Extract the [x, y] coordinate from the center of the cell holding the provided text.  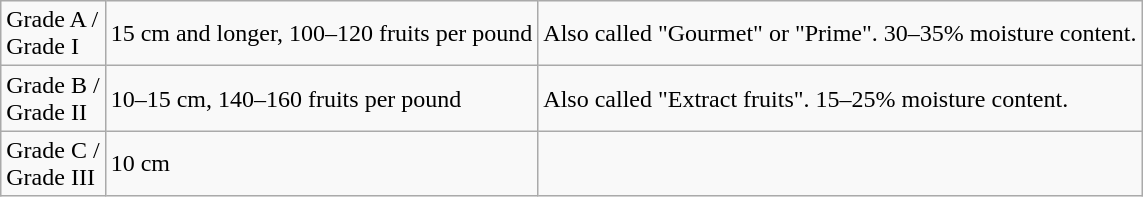
Also called "Gourmet" or "Prime". 30–35% moisture content. [840, 34]
Grade B / Grade II [53, 98]
Grade C / Grade III [53, 164]
10–15 cm, 140–160 fruits per pound [322, 98]
10 cm [322, 164]
Also called "Extract fruits". 15–25% moisture content. [840, 98]
Grade A / Grade I [53, 34]
15 cm and longer, 100–120 fruits per pound [322, 34]
